Scan for the cell matching the given text and deliver its (X, Y) coordinate at center. 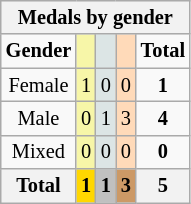
Mixed (38, 152)
Medals by gender (96, 17)
5 (163, 186)
4 (163, 118)
Gender (38, 51)
Male (38, 118)
Female (38, 85)
